Determine the [X, Y] coordinate at the center of the cell enclosing the given text.  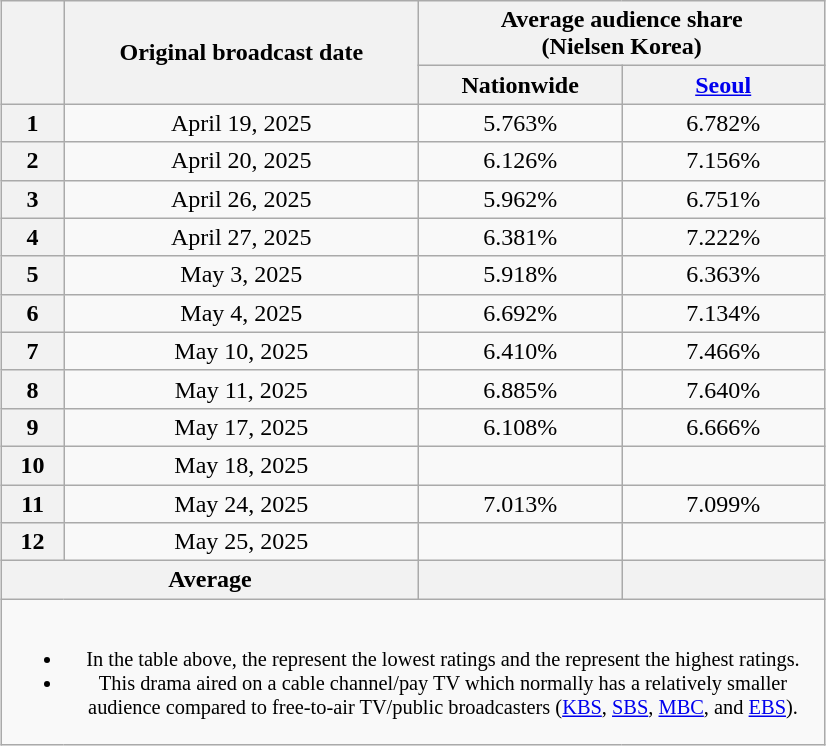
7.099% [724, 503]
April 26, 2025 [242, 199]
May 3, 2025 [242, 275]
May 10, 2025 [242, 351]
6.126% [520, 161]
6.410% [520, 351]
May 18, 2025 [242, 465]
11 [32, 503]
12 [32, 542]
Original broadcast date [242, 52]
6.885% [520, 389]
4 [32, 237]
5.763% [520, 123]
6.381% [520, 237]
May 17, 2025 [242, 427]
1 [32, 123]
7.013% [520, 503]
April 20, 2025 [242, 161]
7 [32, 351]
2 [32, 161]
April 27, 2025 [242, 237]
5.918% [520, 275]
Average [210, 580]
Nationwide [520, 85]
May 25, 2025 [242, 542]
6.666% [724, 427]
7.466% [724, 351]
May 4, 2025 [242, 313]
5.962% [520, 199]
May 11, 2025 [242, 389]
6.363% [724, 275]
Average audience share(Nielsen Korea) [622, 34]
7.640% [724, 389]
May 24, 2025 [242, 503]
10 [32, 465]
Seoul [724, 85]
7.222% [724, 237]
6 [32, 313]
7.134% [724, 313]
6.782% [724, 123]
5 [32, 275]
9 [32, 427]
April 19, 2025 [242, 123]
8 [32, 389]
6.692% [520, 313]
3 [32, 199]
6.108% [520, 427]
6.751% [724, 199]
7.156% [724, 161]
